Locate the cell with the specified text and output its [X, Y] center coordinate. 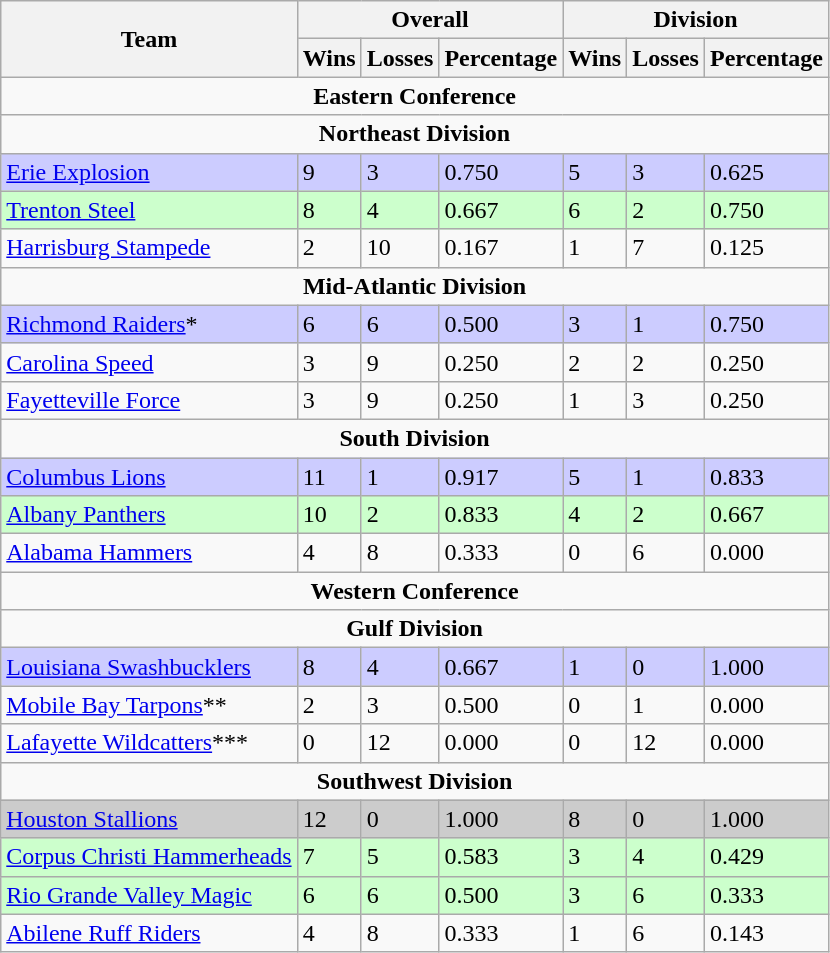
Albany Panthers [149, 515]
Houston Stallions [149, 819]
Fayetteville Force [149, 400]
Harrisburg Stampede [149, 248]
Richmond Raiders* [149, 324]
Team [149, 39]
11 [329, 477]
Louisiana Swashbucklers [149, 667]
Rio Grande Valley Magic [149, 895]
South Division [415, 438]
Erie Explosion [149, 172]
0.125 [766, 248]
0.167 [501, 248]
Eastern Conference [415, 96]
Overall [430, 20]
Columbus Lions [149, 477]
Carolina Speed [149, 362]
Gulf Division [415, 629]
Mobile Bay Tarpons** [149, 705]
0.917 [501, 477]
0.625 [766, 172]
Western Conference [415, 591]
Abilene Ruff Riders [149, 933]
Division [696, 20]
Northeast Division [415, 134]
Lafayette Wildcatters*** [149, 743]
Alabama Hammers [149, 553]
0.583 [501, 857]
Southwest Division [415, 781]
Trenton Steel [149, 210]
Mid-Atlantic Division [415, 286]
0.143 [766, 933]
Corpus Christi Hammerheads [149, 857]
0.429 [766, 857]
